Search for the cell housing the specified text and yield its (X, Y) center coordinate. 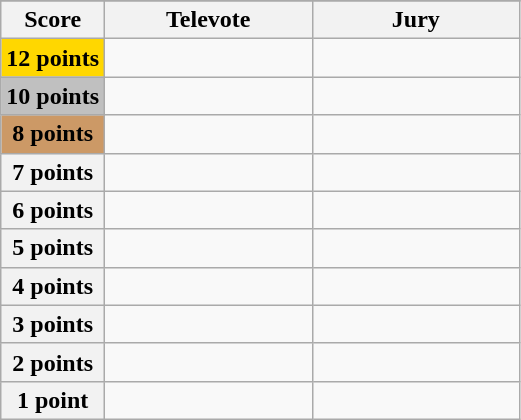
4 points (53, 286)
1 point (53, 400)
12 points (53, 58)
3 points (53, 324)
5 points (53, 248)
Televote (209, 20)
2 points (53, 362)
10 points (53, 96)
6 points (53, 210)
7 points (53, 172)
8 points (53, 134)
Score (53, 20)
Jury (416, 20)
